Output the [X, Y] coordinate of the center of the cell containing the given text.  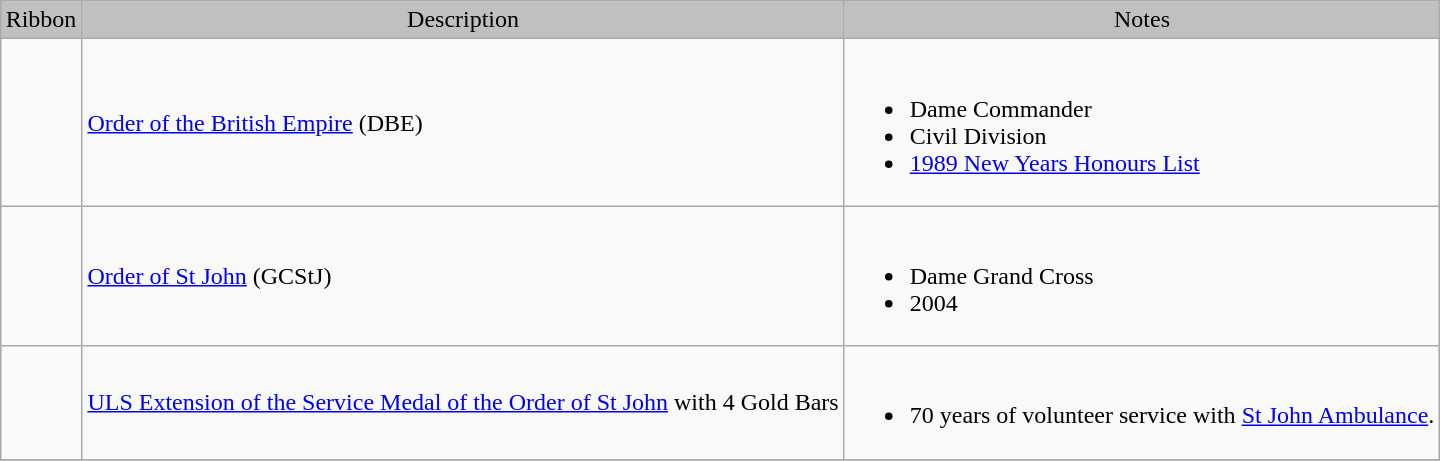
Order of the British Empire (DBE) [463, 122]
Notes [1142, 20]
70 years of volunteer service with St John Ambulance. [1142, 402]
Description [463, 20]
Order of St John (GCStJ) [463, 276]
Dame Grand Cross2004 [1142, 276]
Dame CommanderCivil Division1989 New Years Honours List [1142, 122]
Ribbon [41, 20]
ULS Extension of the Service Medal of the Order of St John with 4 Gold Bars [463, 402]
